Find where the given text appears and provide that cell's center as (X, Y) coordinate. 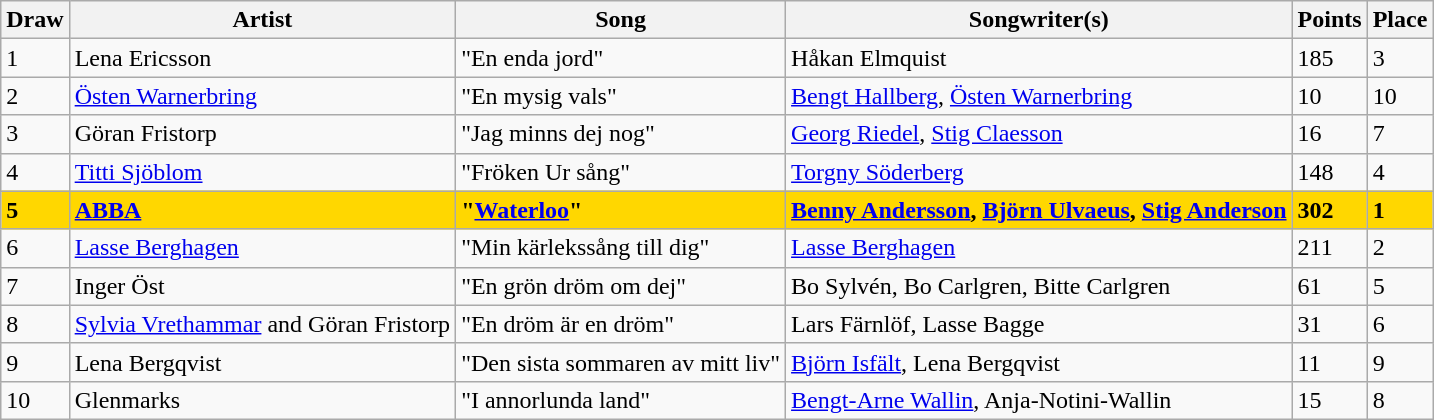
Björn Isfält, Lena Bergqvist (1040, 362)
ABBA (262, 210)
16 (1330, 134)
Göran Fristorp (262, 134)
302 (1330, 210)
Artist (262, 20)
Sylvia Vrethammar and Göran Fristorp (262, 324)
Titti Sjöblom (262, 172)
61 (1330, 286)
31 (1330, 324)
Place (1400, 20)
Draw (35, 20)
211 (1330, 248)
11 (1330, 362)
148 (1330, 172)
Bo Sylvén, Bo Carlgren, Bitte Carlgren (1040, 286)
Lena Ericsson (262, 58)
Lars Färnlöf, Lasse Bagge (1040, 324)
Benny Andersson, Björn Ulvaeus, Stig Anderson (1040, 210)
"En grön dröm om dej" (621, 286)
Östen Warnerbring (262, 96)
Song (621, 20)
"Den sista sommaren av mitt liv" (621, 362)
"En dröm är en dröm" (621, 324)
Lena Bergqvist (262, 362)
Songwriter(s) (1040, 20)
Torgny Söderberg (1040, 172)
"Jag minns dej nog" (621, 134)
Points (1330, 20)
Inger Öst (262, 286)
185 (1330, 58)
Georg Riedel, Stig Claesson (1040, 134)
"I annorlunda land" (621, 400)
Glenmarks (262, 400)
15 (1330, 400)
Bengt Hallberg, Östen Warnerbring (1040, 96)
"En enda jord" (621, 58)
"Min kärlekssång till dig" (621, 248)
"Fröken Ur sång" (621, 172)
Håkan Elmquist (1040, 58)
"En mysig vals" (621, 96)
"Waterloo" (621, 210)
Bengt-Arne Wallin, Anja-Notini-Wallin (1040, 400)
